Scan for the cell matching the given text and deliver its [X, Y] coordinate at center. 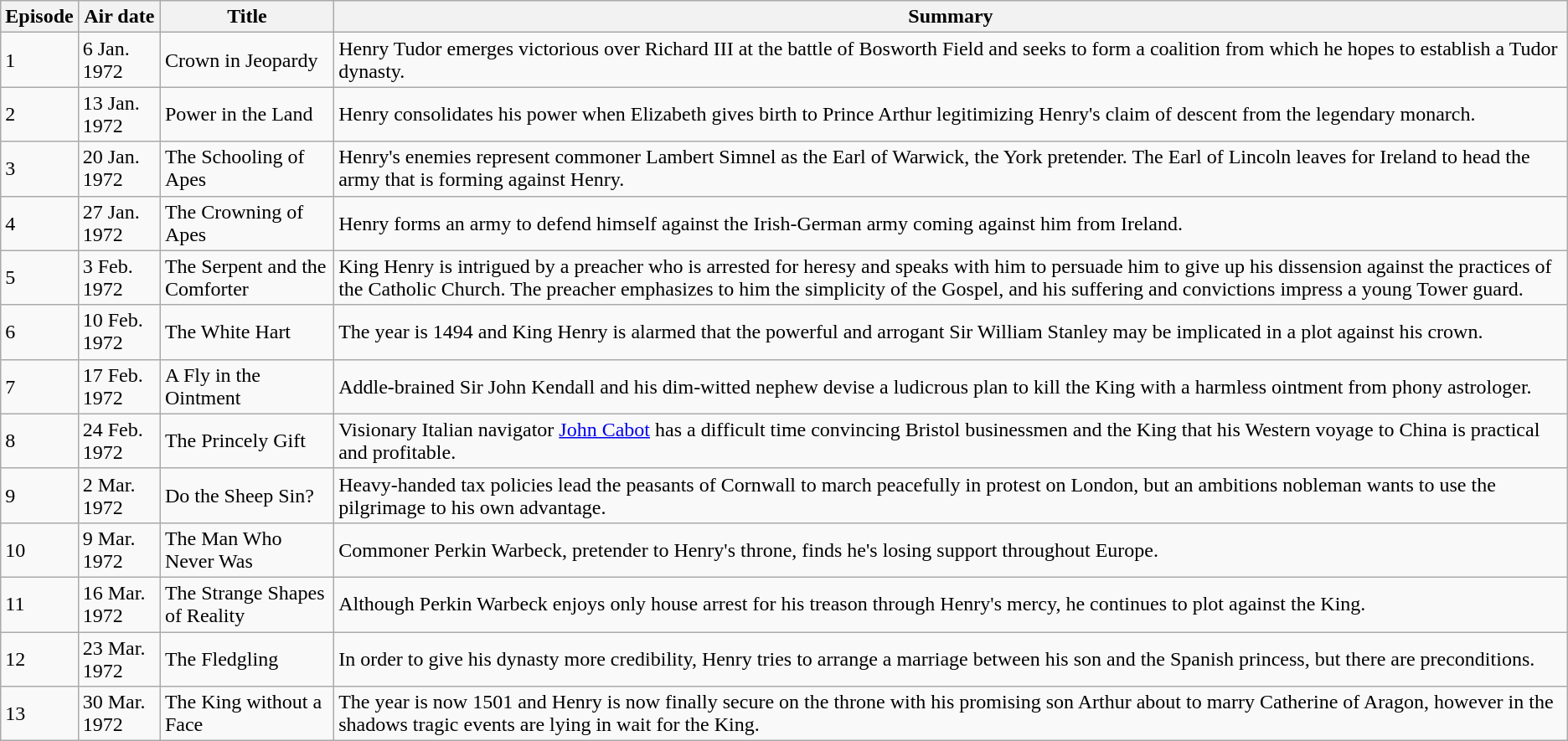
The Schooling of Apes [246, 169]
9 Mar. 1972 [119, 549]
The Serpent and the Comforter [246, 278]
The Man Who Never Was [246, 549]
The King without a Face [246, 713]
Although Perkin Warbeck enjoys only house arrest for his treason through Henry's mercy, he continues to plot against the King. [952, 605]
The year is 1494 and King Henry is alarmed that the powerful and arrogant Sir William Stanley may be implicated in a plot against his crown. [952, 332]
16 Mar. 1972 [119, 605]
Henry consolidates his power when Elizabeth gives birth to Prince Arthur legitimizing Henry's claim of descent from the legendary monarch. [952, 114]
7 [39, 387]
6 [39, 332]
Episode [39, 17]
9 [39, 496]
10 [39, 549]
6 Jan. 1972 [119, 60]
Addle-brained Sir John Kendall and his dim-witted nephew devise a ludicrous plan to kill the King with a harmless ointment from phony astrologer. [952, 387]
13 [39, 713]
5 [39, 278]
13 Jan. 1972 [119, 114]
Crown in Jeopardy [246, 60]
27 Jan. 1972 [119, 223]
Power in the Land [246, 114]
24 Feb. 1972 [119, 440]
11 [39, 605]
A Fly in the Ointment [246, 387]
The White Hart [246, 332]
Summary [952, 17]
The Strange Shapes of Reality [246, 605]
17 Feb. 1972 [119, 387]
23 Mar. 1972 [119, 658]
10 Feb. 1972 [119, 332]
4 [39, 223]
The Crowning of Apes [246, 223]
30 Mar. 1972 [119, 713]
The Princely Gift [246, 440]
2 Mar. 1972 [119, 496]
3 Feb. 1972 [119, 278]
8 [39, 440]
1 [39, 60]
12 [39, 658]
Do the Sheep Sin? [246, 496]
Title [246, 17]
3 [39, 169]
Commoner Perkin Warbeck, pretender to Henry's throne, finds he's losing support throughout Europe. [952, 549]
Henry forms an army to defend himself against the Irish-German army coming against him from Ireland. [952, 223]
2 [39, 114]
The Fledgling [246, 658]
20 Jan. 1972 [119, 169]
Air date [119, 17]
